Find where the given text appears and provide that cell's center as [x, y] coordinate. 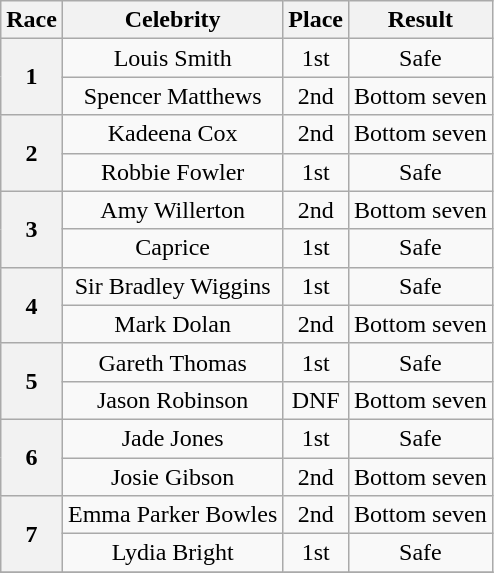
Sir Bradley Wiggins [172, 286]
Mark Dolan [172, 324]
Celebrity [172, 20]
1 [32, 77]
2 [32, 153]
Result [421, 20]
Spencer Matthews [172, 96]
Gareth Thomas [172, 362]
Amy Willerton [172, 210]
Kadeena Cox [172, 134]
Louis Smith [172, 58]
6 [32, 457]
Caprice [172, 248]
Race [32, 20]
Lydia Bright [172, 553]
3 [32, 229]
Emma Parker Bowles [172, 515]
Josie Gibson [172, 477]
DNF [316, 400]
Robbie Fowler [172, 172]
Jason Robinson [172, 400]
5 [32, 381]
7 [32, 534]
Place [316, 20]
Jade Jones [172, 438]
4 [32, 305]
